From the cell containing the given text, extract its center point as [X, Y] coordinate. 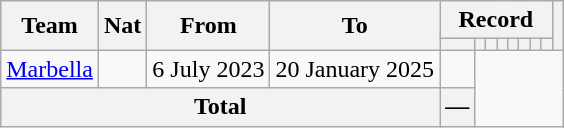
Record [496, 20]
To [355, 26]
Marbella [50, 69]
From [208, 26]
20 January 2025 [355, 69]
Nat [122, 26]
Team [50, 26]
— [458, 107]
Total [220, 107]
6 July 2023 [208, 69]
